Detect which cell encompasses the target text, then output its (x, y) center coordinate. 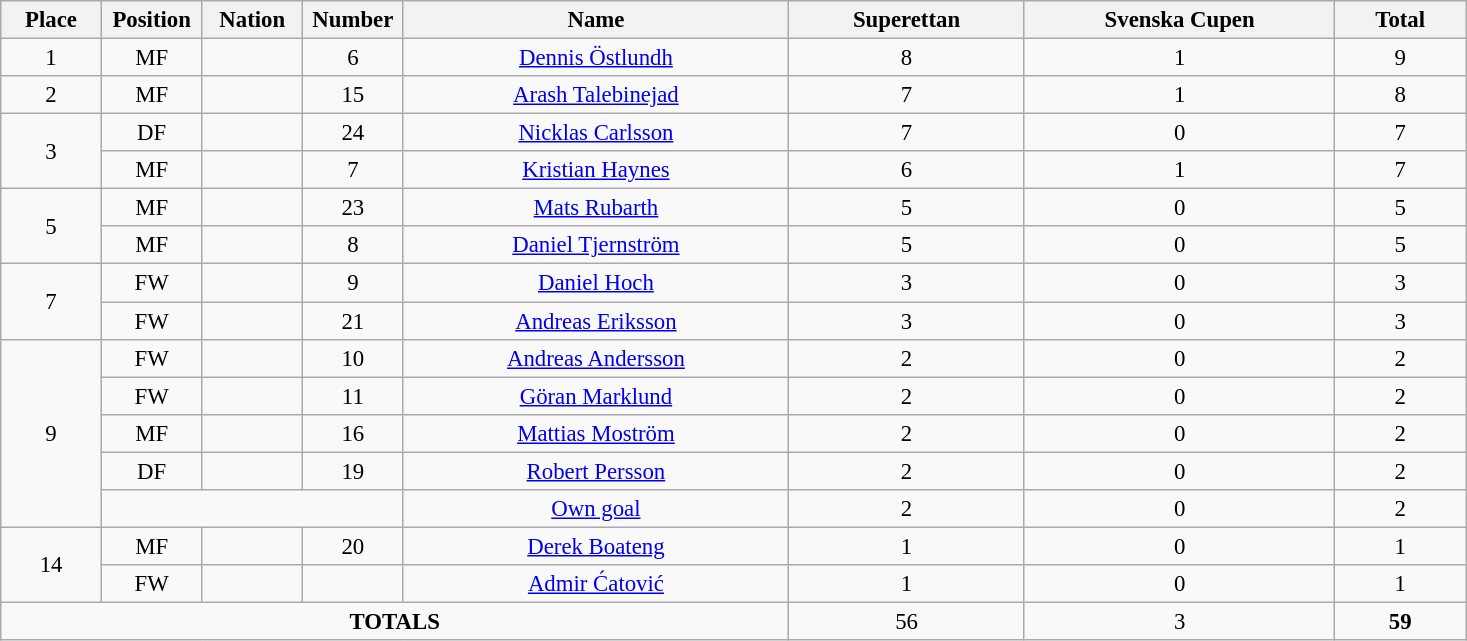
Daniel Hoch (596, 283)
24 (354, 133)
23 (354, 208)
Daniel Tjernström (596, 245)
11 (354, 396)
Own goal (596, 509)
Mattias Moström (596, 433)
21 (354, 321)
15 (354, 95)
Andreas Eriksson (596, 321)
19 (354, 471)
Nicklas Carlsson (596, 133)
Kristian Haynes (596, 170)
Total (1400, 20)
10 (354, 358)
Arash Talebinejad (596, 95)
Dennis Östlundh (596, 58)
Nation (252, 20)
Derek Boateng (596, 546)
Göran Marklund (596, 396)
Position (152, 20)
Mats Rubarth (596, 208)
Place (52, 20)
Superettan (907, 20)
TOTALS (395, 621)
20 (354, 546)
Admir Ćatović (596, 584)
Robert Persson (596, 471)
59 (1400, 621)
Number (354, 20)
56 (907, 621)
Svenska Cupen (1180, 20)
Andreas Andersson (596, 358)
16 (354, 433)
Name (596, 20)
14 (52, 564)
